Search for the cell housing the specified text and yield its [x, y] center coordinate. 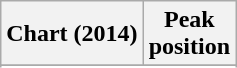
Peakposition [189, 34]
Chart (2014) [72, 34]
